Return the (x, y) coordinate for the center point of the cell that contains the specified text.  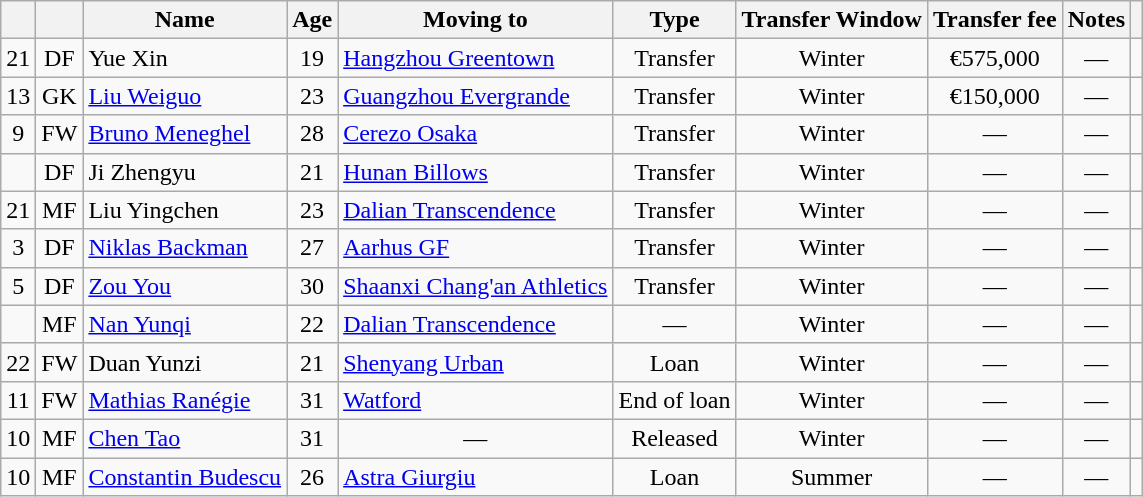
Guangzhou Evergrande (476, 96)
Name (185, 20)
GK (60, 96)
End of loan (674, 400)
19 (312, 58)
30 (312, 286)
Summer (832, 477)
11 (18, 400)
Cerezo Osaka (476, 134)
5 (18, 286)
Nan Yunqi (185, 324)
Constantin Budescu (185, 477)
Yue Xin (185, 58)
Liu Weiguo (185, 96)
Zou You (185, 286)
€150,000 (994, 96)
€575,000 (994, 58)
Aarhus GF (476, 248)
Shaanxi Chang'an Athletics (476, 286)
Watford (476, 400)
13 (18, 96)
Chen Tao (185, 438)
Shenyang Urban (476, 362)
Astra Giurgiu (476, 477)
Released (674, 438)
Hangzhou Greentown (476, 58)
Hunan Billows (476, 172)
28 (312, 134)
Moving to (476, 20)
9 (18, 134)
Liu Yingchen (185, 210)
Age (312, 20)
Notes (1096, 20)
Niklas Backman (185, 248)
Ji Zhengyu (185, 172)
Duan Yunzi (185, 362)
Type (674, 20)
3 (18, 248)
Transfer fee (994, 20)
26 (312, 477)
Transfer Window (832, 20)
27 (312, 248)
Mathias Ranégie (185, 400)
Bruno Meneghel (185, 134)
